Capture the cell that displays the provided text and extract its (x, y) central coordinate. 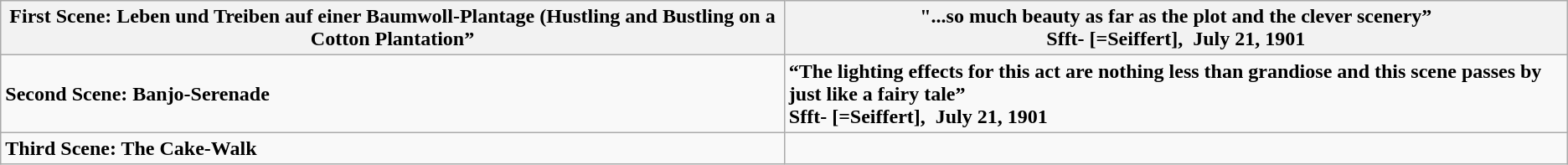
Second Scene: Banjo-Serenade (393, 94)
"...so much beauty as far as the plot and the clever scenery”Sfft- [=Seiffert], July 21, 1901 (1176, 28)
“The lighting effects for this act are nothing less than grandiose and this scene passes by just like a fairy tale”Sfft- [=Seiffert], July 21, 1901 (1176, 94)
Third Scene: The Cake-Walk (393, 148)
First Scene: Leben und Treiben auf einer Baumwoll-Plantage (Hustling and Bustling on a Cotton Plantation” (393, 28)
